Pinpoint the cell where the given text exists, returning its (X, Y) midpoint coordinate. 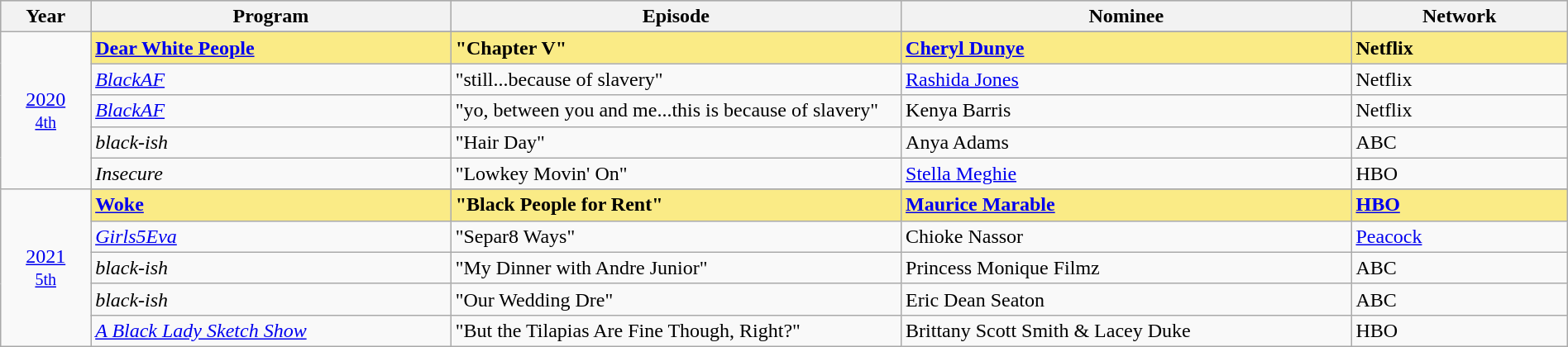
Rashida Jones (1126, 79)
Anya Adams (1126, 142)
"Hair Day" (676, 142)
Year (46, 17)
20215th (46, 268)
Maurice Marable (1126, 205)
Brittany Scott Smith & Lacey Duke (1126, 330)
"Our Wedding Dre" (676, 299)
Peacock (1459, 236)
Chioke Nassor (1126, 236)
Kenya Barris (1126, 111)
"Separ8 Ways" (676, 236)
"yo, between you and me...this is because of slavery" (676, 111)
"Lowkey Movin' On" (676, 173)
"My Dinner with Andre Junior" (676, 268)
"Chapter V" (676, 48)
"still...because of slavery" (676, 79)
Cheryl Dunye (1126, 48)
Network (1459, 17)
Episode (676, 17)
Stella Meghie (1126, 173)
A Black Lady Sketch Show (271, 330)
Princess Monique Filmz (1126, 268)
Woke (271, 205)
Eric Dean Seaton (1126, 299)
"But the Tilapias Are Fine Though, Right?" (676, 330)
"Black People for Rent" (676, 205)
Nominee (1126, 17)
Dear White People (271, 48)
Girls5Eva (271, 236)
20204th (46, 111)
Program (271, 17)
Insecure (271, 173)
